Locate the cell with the specified text and output its [x, y] center coordinate. 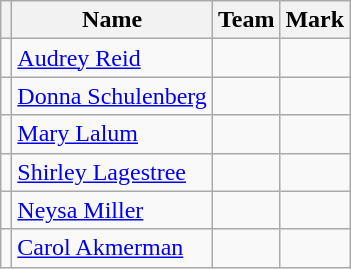
Donna Schulenberg [112, 96]
Shirley Lagestree [112, 172]
Audrey Reid [112, 58]
Neysa Miller [112, 210]
Carol Akmerman [112, 248]
Name [112, 20]
Mary Lalum [112, 134]
Team [246, 20]
Mark [315, 20]
